Determine the [x, y] coordinate at the center of the cell enclosing the given text.  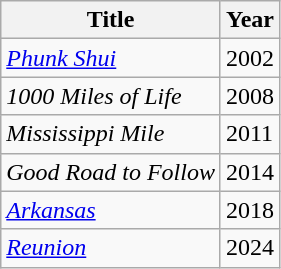
2011 [250, 134]
Mississippi Mile [111, 134]
Title [111, 20]
2018 [250, 210]
Arkansas [111, 210]
2002 [250, 58]
Year [250, 20]
2008 [250, 96]
Phunk Shui [111, 58]
2024 [250, 248]
Good Road to Follow [111, 172]
1000 Miles of Life [111, 96]
2014 [250, 172]
Reunion [111, 248]
